Find where the given text appears and provide that cell's center as [x, y] coordinate. 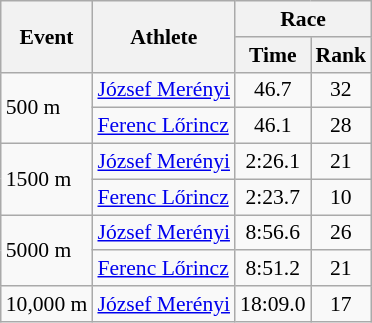
8:51.2 [272, 269]
8:56.6 [272, 233]
2:26.1 [272, 162]
46.7 [272, 90]
1500 m [47, 180]
5000 m [47, 250]
32 [342, 90]
46.1 [272, 126]
Event [47, 36]
28 [342, 126]
17 [342, 304]
Athlete [164, 36]
10,000 m [47, 304]
18:09.0 [272, 304]
Time [272, 55]
26 [342, 233]
10 [342, 197]
500 m [47, 108]
Race [303, 19]
Rank [342, 55]
2:23.7 [272, 197]
